Search for the cell housing the specified text and yield its (X, Y) center coordinate. 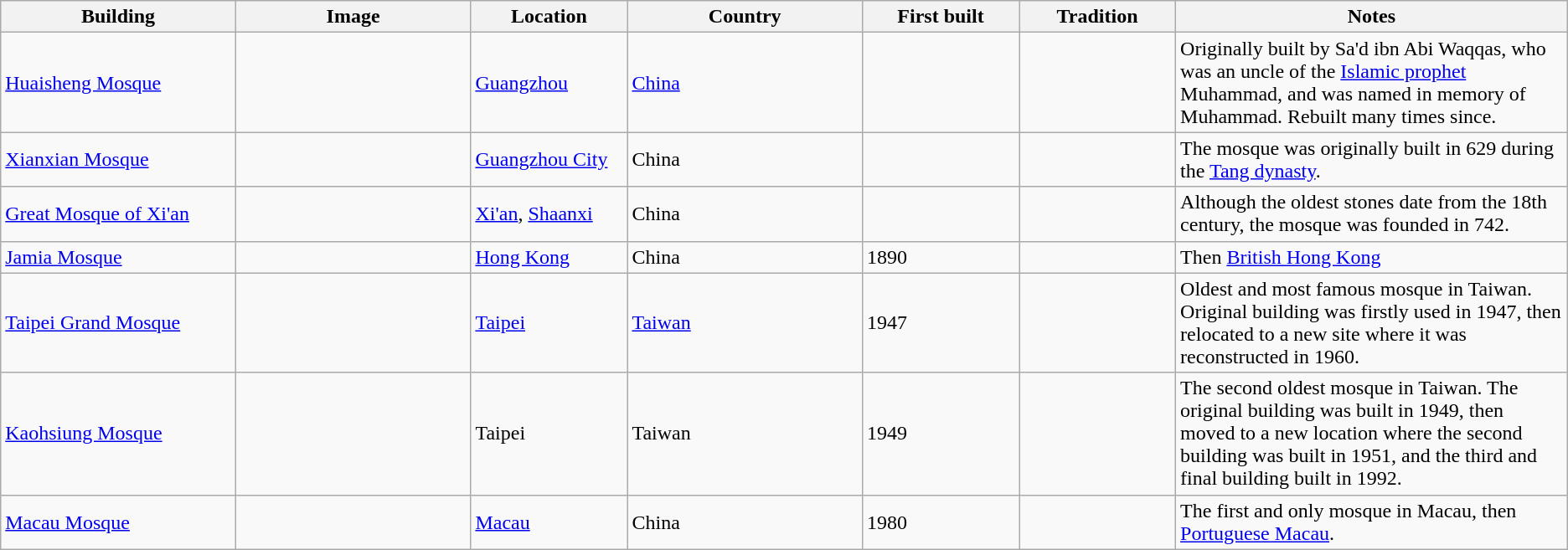
Location (549, 17)
Image (353, 17)
1890 (940, 257)
Kaohsiung Mosque (119, 434)
Although the oldest stones date from the 18th century, the mosque was founded in 742. (1372, 214)
1980 (940, 522)
Huaisheng Mosque (119, 82)
Country (745, 17)
The first and only mosque in Macau, then Portuguese Macau. (1372, 522)
Building (119, 17)
1947 (940, 323)
Macau (549, 522)
Guangzhou (549, 82)
Then British Hong Kong (1372, 257)
Guangzhou City (549, 159)
Jamia Mosque (119, 257)
The mosque was originally built in 629 during the Tang dynasty. (1372, 159)
Taipei Grand Mosque (119, 323)
Tradition (1097, 17)
Notes (1372, 17)
Xi'an, Shaanxi (549, 214)
Oldest and most famous mosque in Taiwan. Original building was firstly used in 1947, then relocated to a new site where it was reconstructed in 1960. (1372, 323)
1949 (940, 434)
Macau Mosque (119, 522)
Great Mosque of Xi'an (119, 214)
First built (940, 17)
Xianxian Mosque (119, 159)
Hong Kong (549, 257)
